Pinpoint the cell where the given text exists, returning its (X, Y) midpoint coordinate. 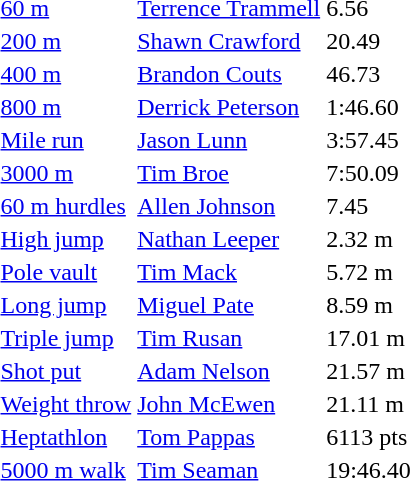
Brandon Couts (229, 74)
Tim Mack (229, 272)
Tom Pappas (229, 437)
Miguel Pate (229, 305)
Shawn Crawford (229, 41)
Jason Lunn (229, 140)
Tim Broe (229, 173)
Derrick Peterson (229, 107)
Nathan Leeper (229, 239)
Tim Rusan (229, 338)
Allen Johnson (229, 206)
Adam Nelson (229, 371)
John McEwen (229, 404)
